Search for the cell housing the specified text and yield its [X, Y] center coordinate. 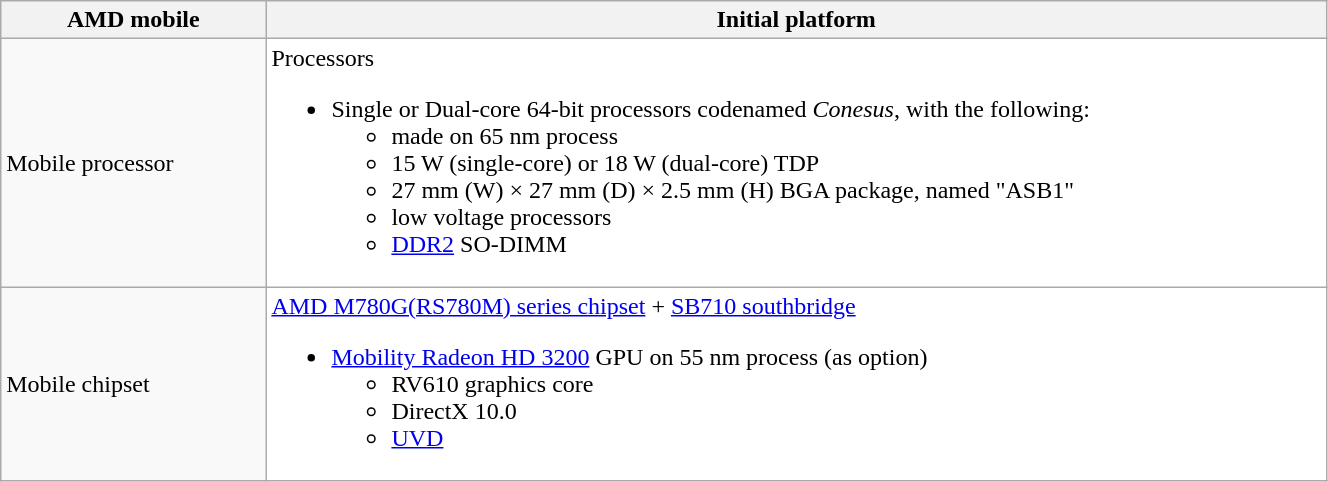
AMD M780G(RS780M) series chipset + SB710 southbridgeMobility Radeon HD 3200 GPU on 55 nm process (as option)RV610 graphics coreDirectX 10.0UVD [796, 384]
Mobile chipset [134, 384]
Mobile processor [134, 163]
AMD mobile [134, 20]
Initial platform [796, 20]
